Scan for the cell matching the given text and deliver its (x, y) coordinate at center. 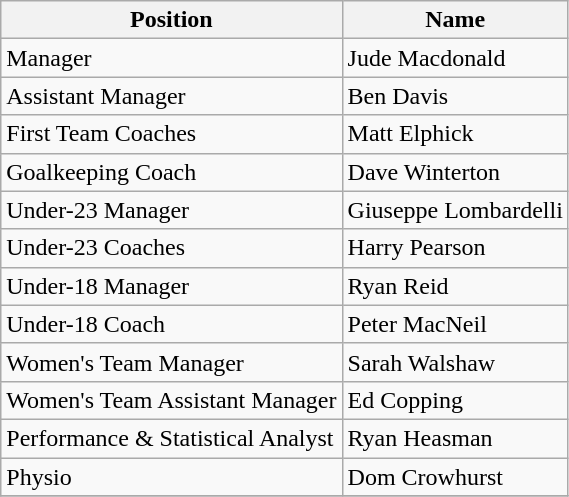
Under-18 Coach (172, 324)
Sarah Walshaw (455, 362)
Ryan Reid (455, 286)
Name (455, 20)
Goalkeeping Coach (172, 172)
Under-23 Coaches (172, 248)
First Team Coaches (172, 134)
Women's Team Assistant Manager (172, 400)
Women's Team Manager (172, 362)
Peter MacNeil (455, 324)
Performance & Statistical Analyst (172, 438)
Under-18 Manager (172, 286)
Position (172, 20)
Manager (172, 58)
Dave Winterton (455, 172)
Ed Copping (455, 400)
Under-23 Manager (172, 210)
Ryan Heasman (455, 438)
Harry Pearson (455, 248)
Matt Elphick (455, 134)
Giuseppe Lombardelli (455, 210)
Assistant Manager (172, 96)
Physio (172, 477)
Ben Davis (455, 96)
Dom Crowhurst (455, 477)
Jude Macdonald (455, 58)
